For the text-containing cell, return its midpoint in (X, Y) coordinate format. 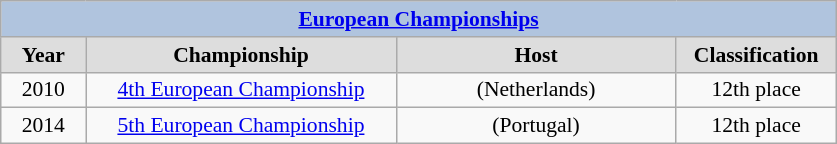
2014 (44, 126)
European Championships (419, 19)
Year (44, 55)
(Netherlands) (536, 90)
(Portugal) (536, 126)
Classification (756, 55)
Championship (241, 55)
Host (536, 55)
2010 (44, 90)
5th European Championship (241, 126)
4th European Championship (241, 90)
